Output the (x, y) coordinate of the center of the cell containing the given text.  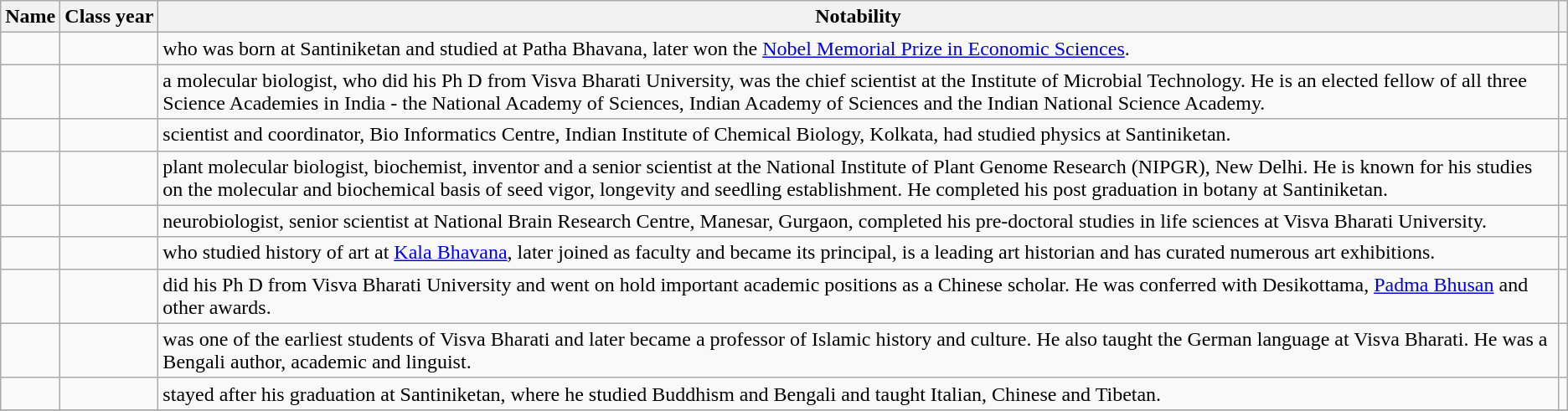
Name (30, 17)
Notability (858, 17)
Class year (109, 17)
stayed after his graduation at Santiniketan, where he studied Buddhism and Bengali and taught Italian, Chinese and Tibetan. (858, 393)
who was born at Santiniketan and studied at Patha Bhavana, later won the Nobel Memorial Prize in Economic Sciences. (858, 49)
scientist and coordinator, Bio Informatics Centre, Indian Institute of Chemical Biology, Kolkata, had studied physics at Santiniketan. (858, 135)
